Locate the cell with the specified text and output its (x, y) center coordinate. 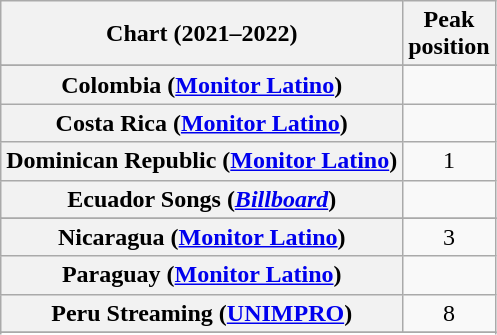
Nicaragua (Monitor Latino) (202, 237)
8 (449, 313)
Ecuador Songs (Billboard) (202, 199)
Peakposition (449, 34)
3 (449, 237)
Costa Rica (Monitor Latino) (202, 123)
Colombia (Monitor Latino) (202, 85)
1 (449, 161)
Dominican Republic (Monitor Latino) (202, 161)
Peru Streaming (UNIMPRO) (202, 313)
Chart (2021–2022) (202, 34)
Paraguay (Monitor Latino) (202, 275)
